Provide the (x, y) coordinate of the cell's center where the given text is located.  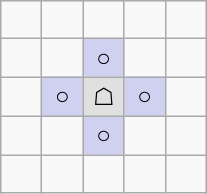
☖ (104, 97)
